Provide the (x, y) coordinate of the cell's center where the given text is located.  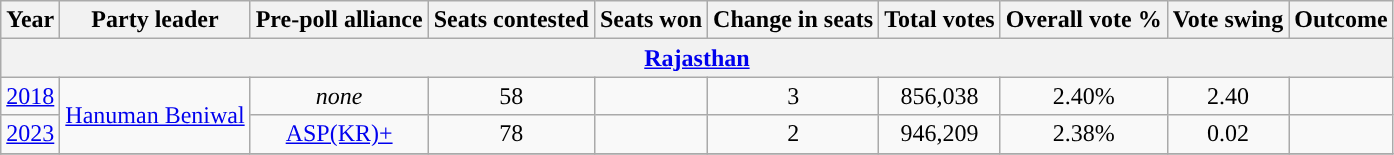
Year (30, 20)
58 (511, 96)
ASP(KR)+ (339, 134)
Rajasthan (697, 58)
Seats contested (511, 20)
2 (794, 134)
78 (511, 134)
Outcome (1341, 20)
Change in seats (794, 20)
2023 (30, 134)
Party leader (155, 20)
2.40 (1228, 96)
Seats won (650, 20)
946,209 (940, 134)
none (339, 96)
856,038 (940, 96)
2.40% (1084, 96)
3 (794, 96)
Pre-poll alliance (339, 20)
Hanuman Beniwal (155, 115)
Overall vote % (1084, 20)
2018 (30, 96)
Total votes (940, 20)
0.02 (1228, 134)
2.38% (1084, 134)
Vote swing (1228, 20)
